Locate the cell with the specified text and output its (X, Y) center coordinate. 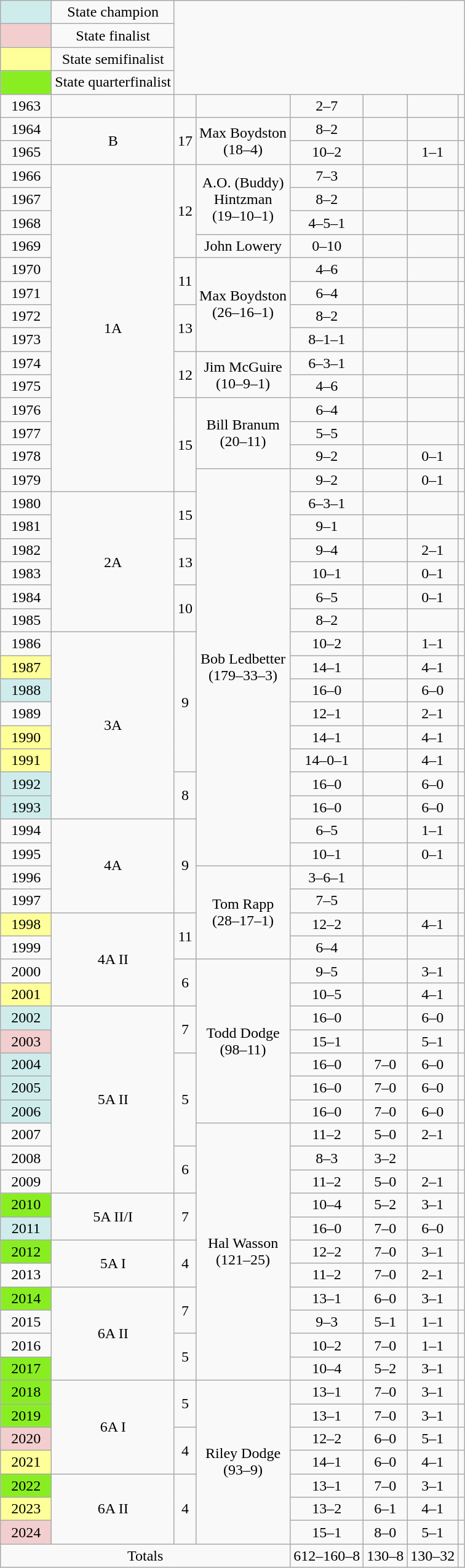
1973 (26, 340)
1994 (26, 831)
10 (185, 608)
Max Boydston(18–4) (244, 141)
2002 (26, 1017)
1969 (26, 246)
1993 (26, 807)
14–0–1 (327, 761)
612–160–8 (327, 1556)
Bill Branum(20–11) (244, 433)
17 (185, 141)
2009 (26, 1182)
4A II (113, 959)
1967 (26, 199)
2003 (26, 1041)
1991 (26, 761)
2014 (26, 1298)
2011 (26, 1228)
1997 (26, 901)
2021 (26, 1462)
2015 (26, 1322)
2008 (26, 1158)
130–8 (385, 1556)
6–1 (385, 1509)
1981 (26, 527)
1976 (26, 410)
3A (113, 725)
2A (113, 562)
7–5 (327, 901)
2020 (26, 1439)
2013 (26, 1275)
Hal Wasson(121–25) (244, 1252)
8–3 (327, 1158)
4–5–1 (327, 222)
State champion (113, 12)
1996 (26, 877)
2017 (26, 1368)
John Lowery (244, 246)
7–3 (327, 176)
1992 (26, 784)
9–4 (327, 550)
Jim McGuire(10–9–1) (244, 375)
1985 (26, 620)
2004 (26, 1065)
1998 (26, 924)
2010 (26, 1205)
1988 (26, 691)
5A II (113, 1099)
1984 (26, 597)
1989 (26, 714)
1977 (26, 433)
1983 (26, 573)
8–0 (385, 1532)
1968 (26, 222)
4A (113, 866)
8–1–1 (327, 340)
13–2 (327, 1509)
1971 (26, 293)
1963 (26, 106)
2024 (26, 1532)
1972 (26, 316)
A.O. (Buddy)Hintzman(19–10–1) (244, 199)
1995 (26, 854)
B (113, 141)
Riley Dodge(93–9) (244, 1462)
1979 (26, 480)
0–10 (327, 246)
5A I (113, 1263)
2016 (26, 1345)
9–5 (327, 971)
Todd Dodge(98–11) (244, 1041)
2001 (26, 994)
2012 (26, 1252)
1980 (26, 503)
9–1 (327, 527)
1990 (26, 737)
Bob Ledbetter(179–33–3) (244, 667)
Max Boydston(26–16–1) (244, 304)
1970 (26, 269)
3–6–1 (327, 877)
2000 (26, 971)
State semifinalist (113, 59)
1982 (26, 550)
1966 (26, 176)
1978 (26, 457)
3–2 (385, 1158)
State quarterfinalist (113, 82)
1999 (26, 947)
2–7 (327, 106)
1987 (26, 667)
State finalist (113, 36)
2018 (26, 1392)
6A I (113, 1427)
9–3 (327, 1322)
1975 (26, 386)
2005 (26, 1088)
5A II/I (113, 1217)
2006 (26, 1111)
1965 (26, 152)
2007 (26, 1135)
1974 (26, 363)
8 (185, 796)
2022 (26, 1486)
Tom Rapp(28–17–1) (244, 912)
2023 (26, 1509)
1964 (26, 129)
1A (113, 328)
130–32 (433, 1556)
12–1 (327, 714)
Totals (145, 1556)
10–5 (327, 994)
5–5 (327, 433)
2019 (26, 1415)
1986 (26, 643)
